Output the (x, y) coordinate of the center of the cell containing the given text.  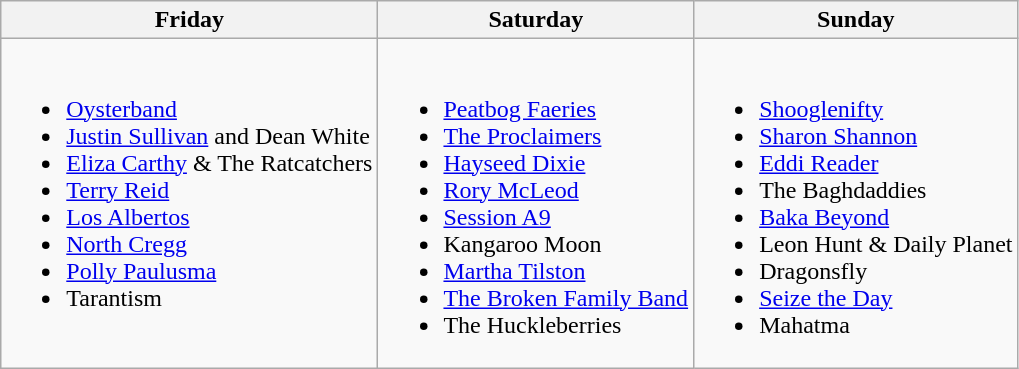
Friday (190, 20)
Sunday (856, 20)
Peatbog FaeriesThe ProclaimersHayseed DixieRory McLeodSession A9Kangaroo MoonMartha TilstonThe Broken Family BandThe Huckleberries (536, 204)
OysterbandJustin Sullivan and Dean WhiteEliza Carthy & The RatcatchersTerry ReidLos AlbertosNorth CreggPolly PaulusmaTarantism (190, 204)
ShoogleniftySharon ShannonEddi ReaderThe BaghdaddiesBaka BeyondLeon Hunt & Daily PlanetDragonsflySeize the DayMahatma (856, 204)
Saturday (536, 20)
